From the cell containing the given text, extract its center point as [X, Y] coordinate. 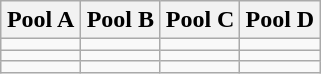
Pool D [280, 20]
Pool A [41, 20]
Pool B [120, 20]
Pool C [200, 20]
